Output the (x, y) coordinate of the center of the cell containing the given text.  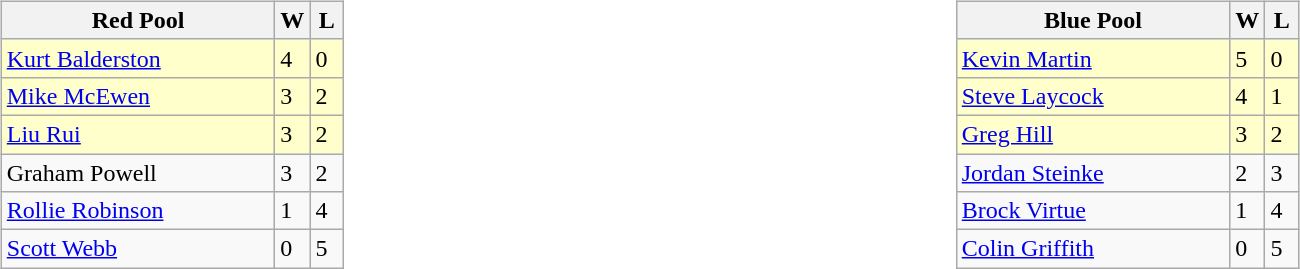
Colin Griffith (1093, 249)
Blue Pool (1093, 20)
Red Pool (138, 20)
Steve Laycock (1093, 96)
Graham Powell (138, 173)
Kurt Balderston (138, 58)
Brock Virtue (1093, 211)
Scott Webb (138, 249)
Greg Hill (1093, 134)
Mike McEwen (138, 96)
Jordan Steinke (1093, 173)
Kevin Martin (1093, 58)
Rollie Robinson (138, 211)
Liu Rui (138, 134)
